Locate the cell with the specified text and output its [X, Y] center coordinate. 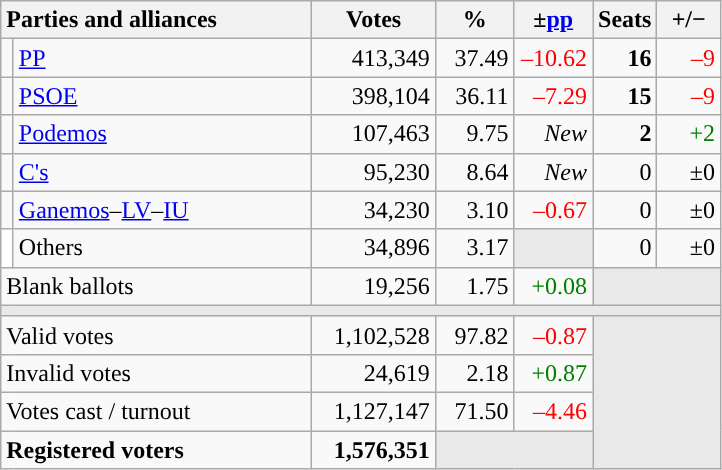
24,619 [374, 373]
19,256 [374, 286]
2.18 [474, 373]
C's [162, 172]
Others [162, 248]
9.75 [474, 134]
3.10 [474, 210]
8.64 [474, 172]
107,463 [374, 134]
97.82 [474, 335]
1,127,147 [374, 411]
–10.62 [554, 58]
1,102,528 [374, 335]
+0.08 [554, 286]
Ganemos–LV–IU [162, 210]
Registered voters [156, 449]
34,230 [374, 210]
95,230 [374, 172]
71.50 [474, 411]
1,576,351 [374, 449]
% [474, 20]
Invalid votes [156, 373]
Seats [624, 20]
–4.46 [554, 411]
+2 [689, 134]
37.49 [474, 58]
15 [624, 96]
–0.87 [554, 335]
+0.87 [554, 373]
16 [624, 58]
–7.29 [554, 96]
398,104 [374, 96]
413,349 [374, 58]
3.17 [474, 248]
PSOE [162, 96]
+/− [689, 20]
±pp [554, 20]
Valid votes [156, 335]
–0.67 [554, 210]
Parties and alliances [156, 20]
Podemos [162, 134]
1.75 [474, 286]
2 [624, 134]
34,896 [374, 248]
36.11 [474, 96]
Votes [374, 20]
PP [162, 58]
Blank ballots [156, 286]
Votes cast / turnout [156, 411]
